Extract the (x, y) coordinate from the center of the cell holding the provided text.  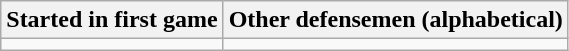
Other defensemen (alphabetical) (396, 20)
Started in first game (112, 20)
